Output the [X, Y] coordinate of the center of the cell containing the given text.  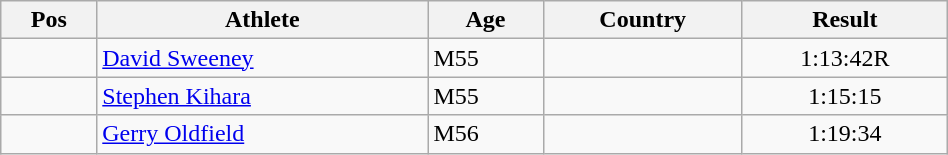
M56 [486, 134]
David Sweeney [262, 58]
Age [486, 20]
Result [844, 20]
Pos [49, 20]
1:13:42R [844, 58]
Gerry Oldfield [262, 134]
Athlete [262, 20]
Stephen Kihara [262, 96]
1:19:34 [844, 134]
1:15:15 [844, 96]
Country [642, 20]
